From the cell containing the given text, extract its center point as (x, y) coordinate. 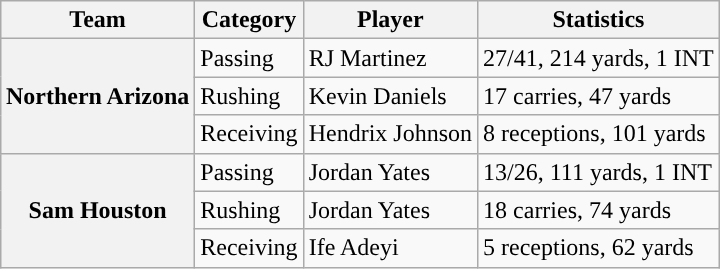
Hendrix Johnson (390, 134)
Statistics (599, 20)
Kevin Daniels (390, 96)
17 carries, 47 yards (599, 96)
27/41, 214 yards, 1 INT (599, 58)
RJ Martinez (390, 58)
Category (249, 20)
13/26, 111 yards, 1 INT (599, 172)
Team (97, 20)
Player (390, 20)
18 carries, 74 yards (599, 210)
8 receptions, 101 yards (599, 134)
5 receptions, 62 yards (599, 248)
Ife Adeyi (390, 248)
Northern Arizona (97, 96)
Sam Houston (97, 210)
